Provide the (x, y) coordinate of the cell's center where the given text is located.  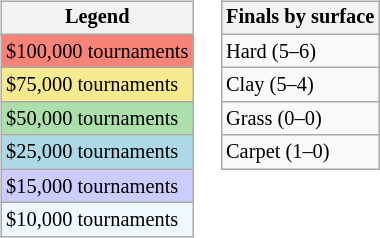
Grass (0–0) (300, 119)
Clay (5–4) (300, 85)
Legend (97, 18)
$10,000 tournaments (97, 220)
Carpet (1–0) (300, 152)
$75,000 tournaments (97, 85)
Hard (5–6) (300, 51)
Finals by surface (300, 18)
$50,000 tournaments (97, 119)
$25,000 tournaments (97, 152)
$15,000 tournaments (97, 186)
$100,000 tournaments (97, 51)
